Output the (x, y) coordinate of the center of the cell containing the given text.  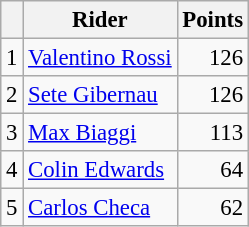
2 (12, 95)
62 (212, 208)
Sete Gibernau (100, 95)
Points (212, 20)
3 (12, 133)
Colin Edwards (100, 170)
1 (12, 58)
Valentino Rossi (100, 58)
Carlos Checa (100, 208)
113 (212, 133)
5 (12, 208)
Max Biaggi (100, 133)
64 (212, 170)
Rider (100, 20)
4 (12, 170)
